Provide the [X, Y] coordinate of the cell's center where the given text is located.  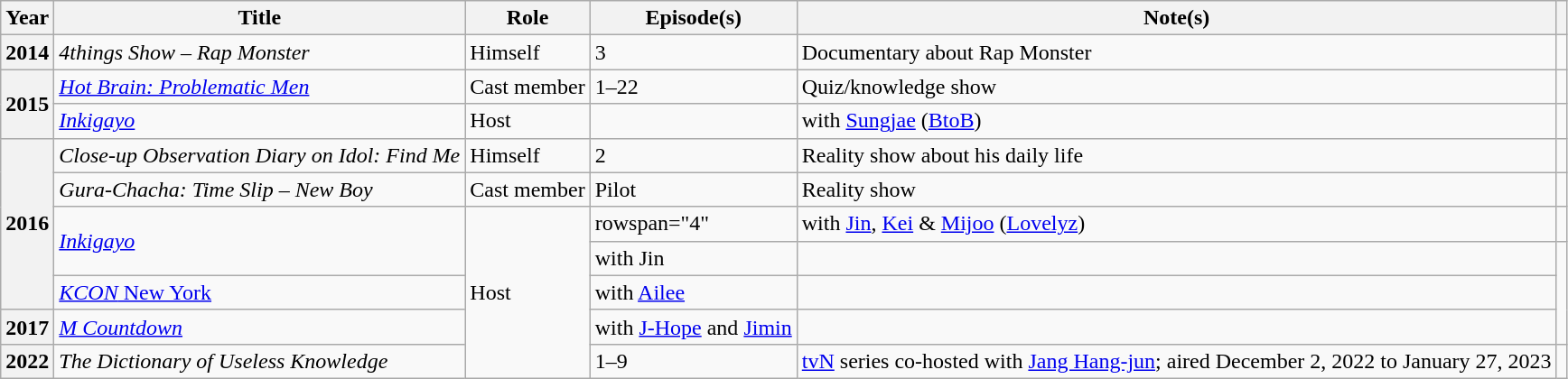
1–22 [694, 87]
2016 [27, 224]
Title [260, 18]
KCON New York [260, 292]
1–9 [694, 361]
Gura-Chacha: Time Slip – New Boy [260, 189]
Note(s) [1176, 18]
2015 [27, 104]
M Countdown [260, 327]
2022 [27, 361]
Episode(s) [694, 18]
with Ailee [694, 292]
with Jin, Kei & Mijoo (Lovelyz) [1176, 224]
Role [527, 18]
The Dictionary of Useless Knowledge [260, 361]
Hot Brain: Problematic Men [260, 87]
Reality show [1176, 189]
with J-Hope and Jimin [694, 327]
Pilot [694, 189]
with Jin [694, 258]
Quiz/knowledge show [1176, 87]
2014 [27, 52]
2017 [27, 327]
4things Show – Rap Monster [260, 52]
Close-up Observation Diary on Idol: Find Me [260, 155]
Reality show about his daily life [1176, 155]
tvN series co-hosted with Jang Hang-jun; aired December 2, 2022 to January 27, 2023 [1176, 361]
Documentary about Rap Monster [1176, 52]
Year [27, 18]
2 [694, 155]
with Sungjae (BtoB) [1176, 121]
3 [694, 52]
rowspan="4" [694, 224]
